Search for the cell housing the specified text and yield its (x, y) center coordinate. 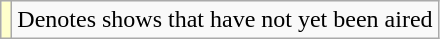
Denotes shows that have not yet been aired (225, 20)
